Return the (x, y) coordinate for the center point of the cell that contains the specified text.  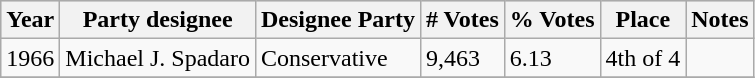
Year (30, 20)
Place (643, 20)
Michael J. Spadaro (158, 58)
6.13 (552, 58)
Conservative (338, 58)
4th of 4 (643, 58)
1966 (30, 58)
% Votes (552, 20)
9,463 (463, 58)
Notes (720, 20)
Designee Party (338, 20)
# Votes (463, 20)
Party designee (158, 20)
